Scan for the cell matching the given text and deliver its [X, Y] coordinate at center. 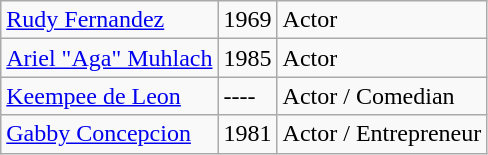
Actor / Comedian [382, 96]
Actor / Entrepreneur [382, 134]
Rudy Fernandez [110, 20]
1985 [248, 58]
Ariel "Aga" Muhlach [110, 58]
1981 [248, 134]
Gabby Concepcion [110, 134]
1969 [248, 20]
---- [248, 96]
Keempee de Leon [110, 96]
